Capture the cell that displays the provided text and extract its (X, Y) central coordinate. 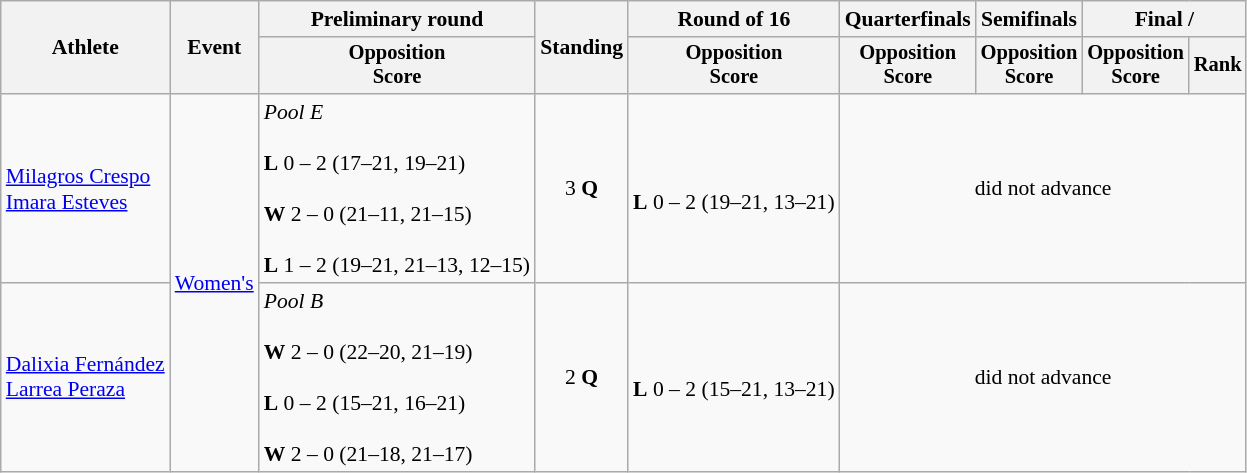
Women's (214, 282)
Quarterfinals (908, 19)
L 0 – 2 (15–21, 13–21) (734, 378)
3 Q (582, 188)
Pool EL 0 – 2 (17–21, 19–21)W 2 – 0 (21–11, 21–15)L 1 – 2 (19–21, 21–13, 12–15) (397, 188)
2 Q (582, 378)
L 0 – 2 (19–21, 13–21) (734, 188)
Round of 16 (734, 19)
Preliminary round (397, 19)
Pool BW 2 – 0 (22–20, 21–19)L 0 – 2 (15–21, 16–21)W 2 – 0 (21–18, 21–17) (397, 378)
Standing (582, 48)
Milagros CrespoImara Esteves (86, 188)
Semifinals (1030, 19)
Dalixia FernándezLarrea Peraza (86, 378)
Event (214, 48)
Rank (1218, 66)
Athlete (86, 48)
Final / (1164, 19)
